Scan for the cell matching the given text and deliver its (x, y) coordinate at center. 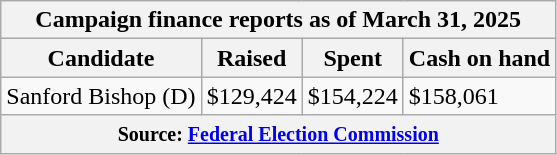
Cash on hand (479, 58)
Spent (352, 58)
Source: Federal Election Commission (278, 134)
$154,224 (352, 96)
Campaign finance reports as of March 31, 2025 (278, 20)
Sanford Bishop (D) (101, 96)
$129,424 (252, 96)
Candidate (101, 58)
Raised (252, 58)
$158,061 (479, 96)
